Output the (x, y) coordinate of the center of the cell containing the given text.  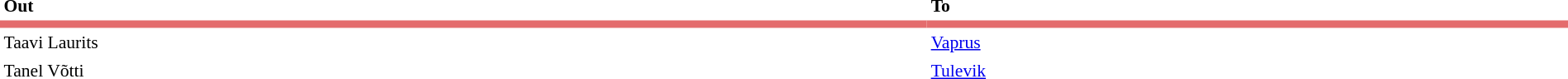
Taavi Laurits (463, 42)
Vaprus (1236, 42)
